Return [x, y] of the center of cell containing provided text 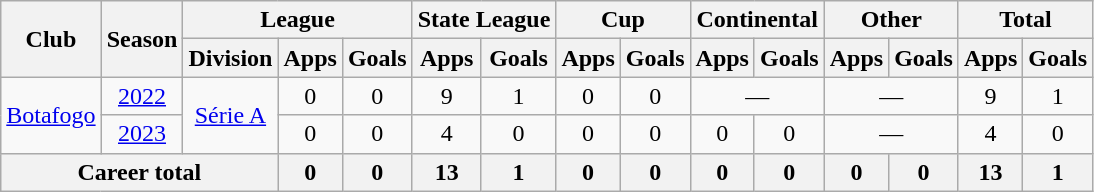
Career total [140, 172]
Division [230, 58]
Série A [230, 115]
2022 [142, 96]
Cup [623, 20]
Continental [757, 20]
League [298, 20]
Botafogo [51, 115]
2023 [142, 134]
Season [142, 39]
Total [1025, 20]
Club [51, 39]
State League [484, 20]
Other [891, 20]
